Locate the cell with the specified text and output its [x, y] center coordinate. 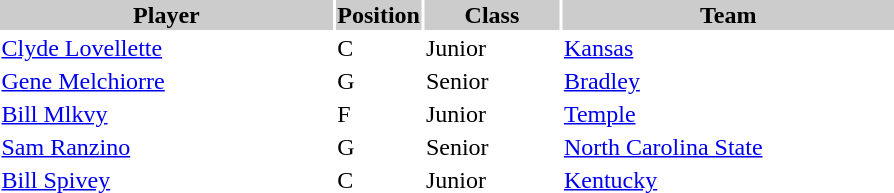
Bradley [728, 81]
Clyde Lovellette [166, 48]
F [379, 114]
Bill Mlkvy [166, 114]
Team [728, 15]
Class [492, 15]
Gene Melchiorre [166, 81]
Sam Ranzino [166, 147]
Player [166, 15]
North Carolina State [728, 147]
Temple [728, 114]
C [379, 48]
Position [379, 15]
Kansas [728, 48]
